Identify which cell holds the provided text, then report its [X, Y] central coordinate. 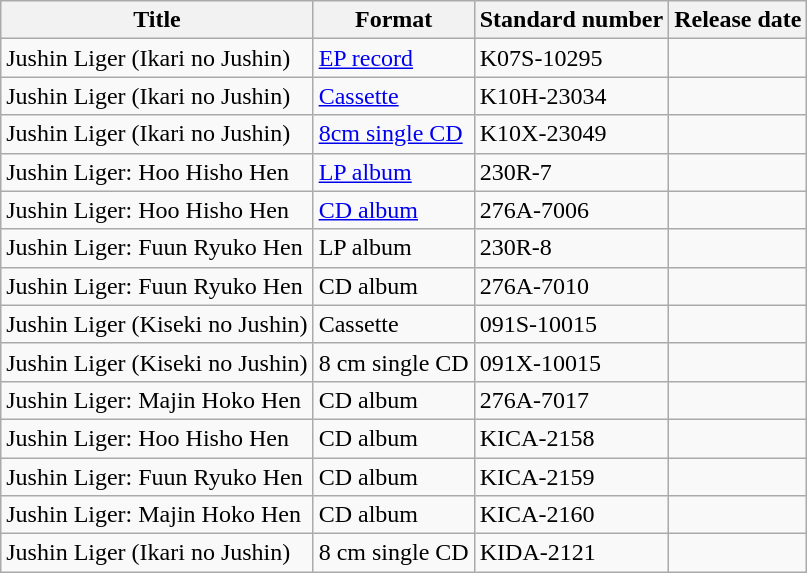
230R-7 [571, 172]
KICA-2159 [571, 477]
091S-10015 [571, 324]
K10H-23034 [571, 96]
KICA-2158 [571, 438]
KICA-2160 [571, 515]
Format [394, 20]
K07S-10295 [571, 58]
276A-7010 [571, 286]
K10X-23049 [571, 134]
8cm single CD [394, 134]
276A-7017 [571, 400]
276A-7006 [571, 210]
Title [157, 20]
KIDA-2121 [571, 553]
230R-8 [571, 248]
Standard number [571, 20]
091X-10015 [571, 362]
EP record [394, 58]
Release date [738, 20]
